Determine the (x, y) coordinate at the center of the cell enclosing the given text.  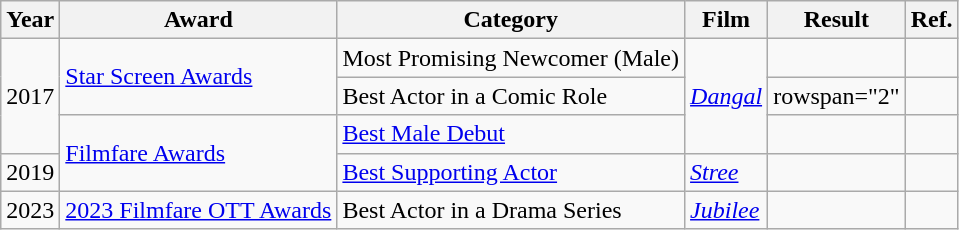
Award (198, 20)
Most Promising Newcomer (Male) (511, 58)
2019 (30, 172)
Dangal (726, 96)
rowspan="2" (837, 96)
Category (511, 20)
Best Supporting Actor (511, 172)
Film (726, 20)
Best Actor in a Drama Series (511, 210)
Year (30, 20)
Jubilee (726, 210)
Filmfare Awards (198, 153)
Ref. (932, 20)
Best Actor in a Comic Role (511, 96)
2017 (30, 96)
2023 Filmfare OTT Awards (198, 210)
Result (837, 20)
Star Screen Awards (198, 77)
Best Male Debut (511, 134)
Stree (726, 172)
2023 (30, 210)
